For the text-containing cell, return its midpoint in [X, Y] coordinate format. 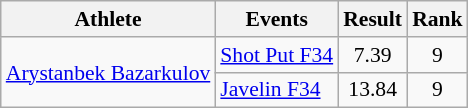
Athlete [108, 19]
7.39 [372, 55]
Rank [438, 19]
13.84 [372, 90]
Shot Put F34 [276, 55]
Events [276, 19]
Javelin F34 [276, 90]
Arystanbek Bazarkulov [108, 72]
Result [372, 19]
